From the cell containing the given text, extract its center point as (x, y) coordinate. 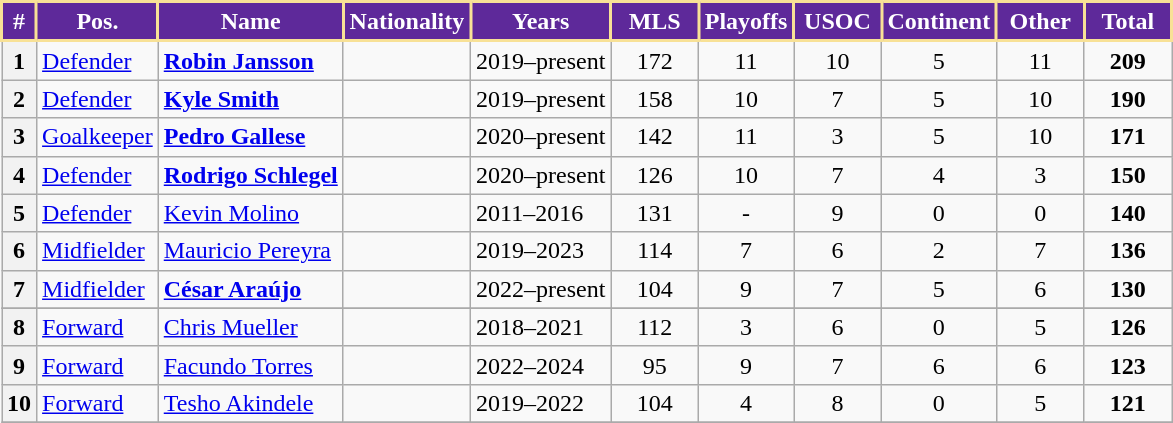
# (20, 22)
130 (1128, 289)
Nationality (406, 22)
MLS (655, 22)
USOC (838, 22)
190 (1128, 99)
142 (655, 137)
95 (655, 365)
123 (1128, 365)
César Araújo (250, 289)
2019–2022 (541, 403)
121 (1128, 403)
Name (250, 22)
136 (1128, 251)
140 (1128, 213)
2018–2021 (541, 327)
Pos. (98, 22)
Tesho Akindele (250, 403)
2022–present (541, 289)
- (746, 213)
2019–2023 (541, 251)
150 (1128, 175)
Other (1040, 22)
209 (1128, 60)
Mauricio Pereyra (250, 251)
131 (655, 213)
Years (541, 22)
Playoffs (746, 22)
Pedro Gallese (250, 137)
Continent (938, 22)
112 (655, 327)
158 (655, 99)
Facundo Torres (250, 365)
1 (20, 60)
Total (1128, 22)
Kyle Smith (250, 99)
171 (1128, 137)
Goalkeeper (98, 137)
Kevin Molino (250, 213)
2011–2016 (541, 213)
Robin Jansson (250, 60)
Rodrigo Schlegel (250, 175)
172 (655, 60)
2022–2024 (541, 365)
114 (655, 251)
Chris Mueller (250, 327)
